Determine the (x, y) coordinate at the center of the cell enclosing the given text.  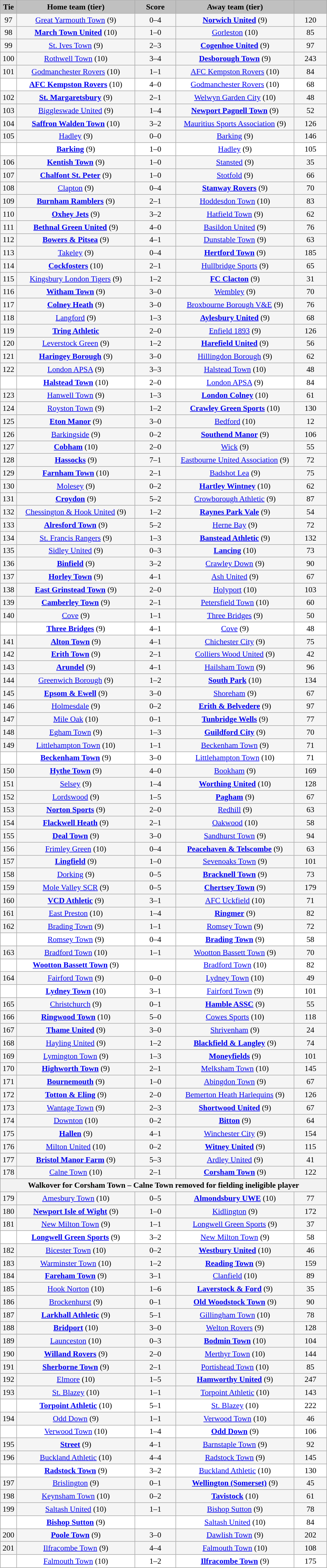
Chalfont St. Peter (9) (76, 175)
Clapton (9) (76, 188)
117 (9, 305)
153 (9, 810)
99 (9, 46)
Launceston (10) (76, 1341)
Hythe Town (9) (76, 771)
Mile Oak (10) (76, 719)
Binfield (9) (76, 564)
Bournemouth (9) (76, 1082)
Cobham (10) (76, 447)
Ringwood Town (10) (76, 1017)
Egham Town (9) (76, 732)
31 (310, 279)
141 (9, 642)
Bowers & Pitsea (9) (76, 240)
Totton & Eling (9) (76, 1095)
152 (9, 797)
162 (9, 927)
Hartley Wintney (10) (235, 486)
166 (9, 1017)
Flackwell Heath (9) (76, 823)
195 (9, 1445)
Harefield United (9) (235, 344)
Horley Town (9) (76, 577)
87 (310, 499)
3–3 (155, 370)
Hoddesdon Town (10) (235, 201)
125 (9, 421)
St. Margaretsbury (9) (76, 98)
168 (9, 1043)
190 (9, 1354)
Barnstaple Town (9) (235, 1445)
Wick (9) (235, 447)
165 (9, 1004)
Cowes Sports (10) (235, 1017)
Downton (10) (76, 1121)
Stanway Rovers (9) (235, 188)
142 (9, 654)
Hayling United (9) (76, 1043)
Camberley Town (9) (76, 603)
Blackfield & Langley (9) (235, 1043)
164 (9, 978)
Newport Pagnell Town (9) (235, 111)
Poole Town (9) (76, 1535)
Basildon United (9) (235, 227)
Farnham Town (10) (76, 473)
Old Woodstock Town (9) (235, 1302)
Clanfield (10) (235, 1276)
200 (9, 1535)
Lymington Town (9) (76, 1056)
147 (9, 719)
Hullbridge Sports (9) (235, 266)
5–0 (155, 1017)
149 (9, 745)
Bodmin Town (10) (235, 1341)
187 (9, 1315)
129 (9, 473)
50 (310, 616)
Hatfield Town (9) (235, 214)
Bethnal Green United (9) (76, 227)
94 (310, 836)
135 (9, 551)
184 (9, 1276)
Alton Town (9) (76, 642)
Lingfield (9) (76, 862)
Lancing (10) (235, 551)
Bemerton Heath Harlequins (9) (235, 1095)
Alresford Town (9) (76, 525)
Keynsham Town (10) (76, 1496)
183 (9, 1263)
Home team (tier) (76, 7)
12 (310, 421)
Holyport (10) (235, 590)
5–3 (155, 1160)
Cogenhoe United (9) (235, 46)
158 (9, 875)
Street (9) (76, 1445)
160 (9, 901)
100 (9, 59)
138 (9, 590)
Royston Town (9) (76, 409)
Crowborough Athletic (9) (235, 499)
Dorking (9) (76, 875)
Bookham (9) (235, 771)
45 (310, 1483)
96 (310, 667)
139 (9, 603)
137 (9, 577)
VCD Athletic (9) (76, 901)
Portishead Town (10) (235, 1367)
Calne Town (10) (76, 1172)
Almondsbury UWE (10) (235, 1199)
194 (9, 1419)
52 (310, 111)
Laverstock & Ford (9) (235, 1289)
98 (9, 33)
Brockenhurst (9) (76, 1302)
Selsey (9) (76, 784)
178 (9, 1172)
Petersfield Town (10) (235, 603)
193 (9, 1393)
Herne Bay (9) (235, 525)
186 (9, 1302)
Hamble ASSC (9) (235, 1004)
Banstead Athletic (9) (235, 538)
3–4 (155, 59)
Amesbury Town (10) (76, 1199)
56 (310, 344)
116 (9, 292)
Crawley Down (9) (235, 564)
Worthing United (10) (235, 784)
Wellington (Somerset) (9) (235, 1483)
Chertsey Town (9) (235, 888)
Willand Rovers (9) (76, 1354)
191 (9, 1367)
37 (310, 1224)
Sandhurst Town (9) (235, 836)
Hamworthy United (9) (235, 1380)
24 (310, 1030)
Sidley United (9) (76, 551)
201 (9, 1548)
Chichester City (9) (235, 642)
7–1 (155, 460)
Peacehaven & Telscombe (9) (235, 849)
197 (9, 1483)
Biggleswade United (9) (76, 111)
133 (9, 525)
Norwich United (9) (235, 20)
Oakwood (10) (235, 823)
Welwyn Garden City (10) (235, 98)
Great Yarmouth Town (9) (76, 20)
Away team (tier) (235, 7)
Witney United (9) (235, 1147)
Melksham Town (10) (235, 1069)
Shrivenham (9) (235, 1030)
Pagham (9) (235, 797)
Rothwell Town (10) (76, 59)
Christchurch (9) (76, 1004)
Colney Heath (9) (76, 305)
247 (310, 1380)
Walkover for Corsham Town – Calne Town removed for fielding ineligible player (163, 1186)
189 (9, 1341)
173 (9, 1108)
Wantage Town (9) (76, 1108)
150 (9, 771)
Dunstable Town (9) (235, 240)
Redhill (9) (235, 810)
Langford (9) (76, 318)
Bicester Town (10) (76, 1250)
Milton United (10) (76, 1147)
Arundel (9) (76, 667)
Guildford City (9) (235, 732)
Ash United (9) (235, 577)
Stansted (9) (235, 163)
124 (9, 409)
Gillingham Town (10) (235, 1315)
65 (310, 266)
Croydon (9) (76, 499)
Frimley Green (10) (76, 849)
123 (9, 396)
119 (9, 331)
Tring Athletic (76, 331)
Burnham Ramblers (9) (76, 201)
Hillingdon Borough (9) (235, 357)
156 (9, 849)
Enfield 1893 (9) (235, 331)
198 (9, 1496)
Takeley (9) (76, 253)
Gorleston (10) (235, 33)
Molesey (9) (76, 486)
Witham Town (9) (76, 292)
Leverstock Green (9) (76, 344)
Highworth Town (9) (76, 1069)
110 (9, 214)
Bedford (10) (235, 421)
111 (9, 227)
Bridport (10) (76, 1328)
Shoreham (9) (235, 693)
66 (310, 175)
Reading Town (9) (235, 1263)
Greenwich Borough (9) (76, 681)
192 (9, 1380)
Oxhey Jets (9) (76, 214)
Elmore (10) (76, 1380)
171 (9, 1082)
Epsom & Ewell (9) (76, 693)
Welton Rovers (9) (235, 1328)
92 (310, 1445)
151 (9, 784)
176 (9, 1147)
Holmesdale (9) (76, 706)
Mauritius Sports Association (9) (235, 124)
St. Ives Town (9) (76, 46)
107 (9, 175)
London Colney (10) (235, 396)
222 (310, 1406)
Fareham Town (9) (76, 1276)
Barkingside (9) (76, 434)
109 (9, 201)
202 (310, 1535)
Deal Town (9) (76, 836)
Abingdon Town (9) (235, 1082)
243 (310, 59)
Thame United (9) (76, 1030)
Cockfosters (10) (76, 266)
74 (310, 1043)
March Town United (10) (76, 33)
Ardley United (9) (235, 1160)
South Park (10) (235, 681)
127 (9, 447)
St. Francis Rangers (9) (76, 538)
Hallen (9) (76, 1134)
64 (310, 1121)
Stotfold (9) (235, 175)
Hailsham Town (9) (235, 667)
113 (9, 253)
Lordswood (9) (76, 797)
49 (310, 978)
Norton Sports (9) (76, 810)
112 (9, 240)
Colliers Wood United (9) (235, 654)
Haringey Borough (9) (76, 357)
Mole Valley SCR (9) (76, 888)
42 (310, 654)
Badshot Lea (9) (235, 473)
121 (9, 357)
Eton Manor (9) (76, 421)
East Grinstead Town (9) (76, 590)
1–6 (155, 1289)
FC Clacton (9) (235, 279)
Westbury United (10) (235, 1250)
140 (9, 616)
157 (9, 862)
Hassocks (9) (76, 460)
Score (155, 7)
Newport Isle of Wight (9) (76, 1211)
Corsham Town (9) (235, 1172)
Tavistock (10) (235, 1496)
Saffron Walden Town (10) (76, 124)
182 (9, 1250)
Wembley (9) (235, 292)
Moneyfields (9) (235, 1056)
Aylesbury United (9) (235, 318)
180 (9, 1211)
170 (9, 1069)
Chessington & Hook United (9) (76, 512)
181 (9, 1224)
Brislington (9) (76, 1483)
167 (9, 1030)
188 (9, 1328)
Bristol Manor Farm (9) (76, 1160)
Warminster Town (10) (76, 1263)
131 (9, 499)
AFC Uckfield (10) (235, 901)
Kentish Town (9) (76, 163)
114 (9, 266)
Erith & Belvedere (9) (235, 706)
196 (9, 1457)
Sherborne Town (9) (76, 1367)
155 (9, 836)
161 (9, 914)
Tie (9, 7)
60 (310, 603)
177 (9, 1160)
Ringmer (9) (235, 914)
Crawley Green Sports (10) (235, 409)
Dawlish Town (9) (235, 1535)
199 (9, 1509)
Eastbourne United Association (9) (235, 460)
Larkhall Athletic (9) (76, 1315)
Southend Manor (9) (235, 434)
174 (9, 1121)
Tunbridge Wells (9) (235, 719)
54 (310, 512)
148 (9, 732)
Winchester City (9) (235, 1134)
41 (310, 1160)
Hertford Town (9) (235, 253)
Hanwell Town (9) (76, 396)
163 (9, 953)
102 (9, 98)
Merthyr Town (10) (235, 1354)
Erith Town (9) (76, 654)
Sevenoaks Town (9) (235, 862)
Kidlington (9) (235, 1211)
Broxbourne Borough V&E (9) (235, 305)
Desborough Town (9) (235, 59)
East Preston (10) (76, 914)
Raynes Park Vale (9) (235, 512)
83 (310, 201)
89 (310, 1276)
Hook Norton (10) (76, 1289)
136 (9, 564)
Shortwood United (9) (235, 1108)
Bracknell Town (9) (235, 875)
Bitton (9) (235, 1121)
Kingsbury London Tigers (9) (76, 279)
